From the cell containing the given text, extract its center point as [x, y] coordinate. 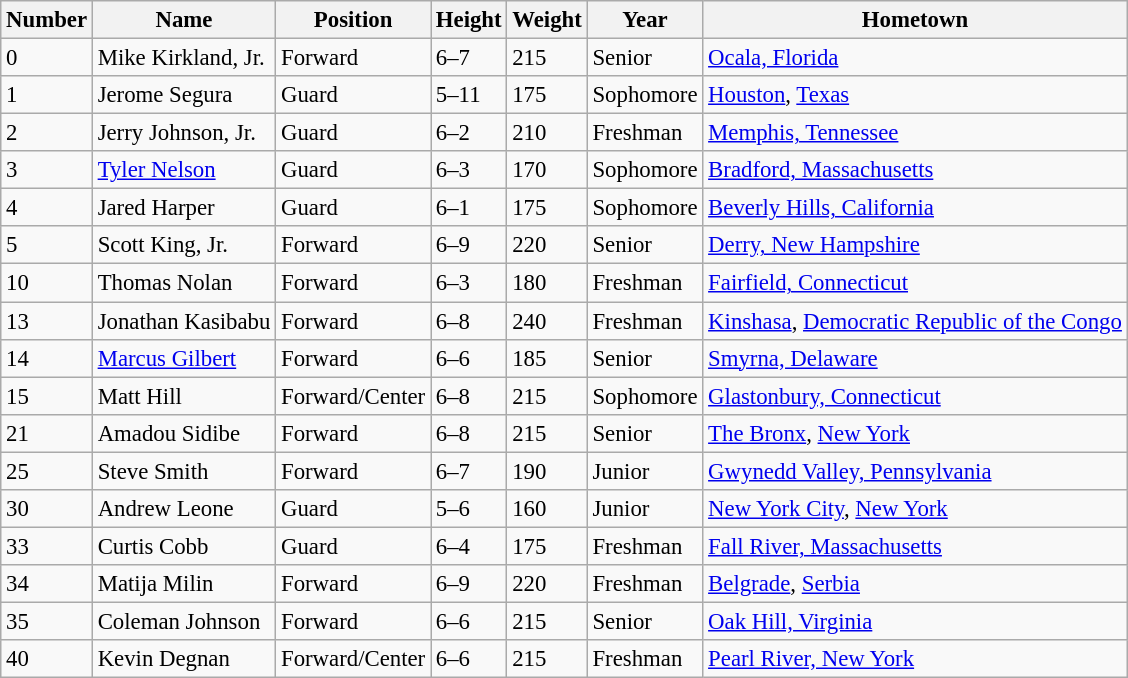
2 [47, 133]
5–6 [469, 509]
5–11 [469, 95]
160 [547, 509]
Name [184, 20]
13 [47, 321]
Ocala, Florida [915, 58]
Bradford, Massachusetts [915, 170]
6–2 [469, 133]
34 [47, 584]
30 [47, 509]
210 [547, 133]
Andrew Leone [184, 509]
Height [469, 20]
Scott King, Jr. [184, 245]
Steve Smith [184, 471]
Jared Harper [184, 208]
240 [547, 321]
10 [47, 283]
Pearl River, New York [915, 659]
21 [47, 433]
6–1 [469, 208]
Belgrade, Serbia [915, 584]
Glastonbury, Connecticut [915, 396]
15 [47, 396]
Jonathan Kasibabu [184, 321]
3 [47, 170]
Thomas Nolan [184, 283]
Jerry Johnson, Jr. [184, 133]
Hometown [915, 20]
Mike Kirkland, Jr. [184, 58]
40 [47, 659]
Houston, Texas [915, 95]
25 [47, 471]
35 [47, 621]
Coleman Johnson [184, 621]
Fairfield, Connecticut [915, 283]
Fall River, Massachusetts [915, 546]
Derry, New Hampshire [915, 245]
180 [547, 283]
190 [547, 471]
Tyler Nelson [184, 170]
Amadou Sidibe [184, 433]
14 [47, 358]
Weight [547, 20]
Kevin Degnan [184, 659]
185 [547, 358]
Curtis Cobb [184, 546]
Memphis, Tennessee [915, 133]
Marcus Gilbert [184, 358]
Oak Hill, Virginia [915, 621]
The Bronx, New York [915, 433]
4 [47, 208]
Kinshasa, Democratic Republic of the Congo [915, 321]
5 [47, 245]
New York City, New York [915, 509]
1 [47, 95]
Smyrna, Delaware [915, 358]
33 [47, 546]
Matija Milin [184, 584]
0 [47, 58]
Jerome Segura [184, 95]
170 [547, 170]
6–4 [469, 546]
Beverly Hills, California [915, 208]
Position [354, 20]
Number [47, 20]
Matt Hill [184, 396]
Gwynedd Valley, Pennsylvania [915, 471]
Year [645, 20]
